Find where the given text appears and provide that cell's center as [X, Y] coordinate. 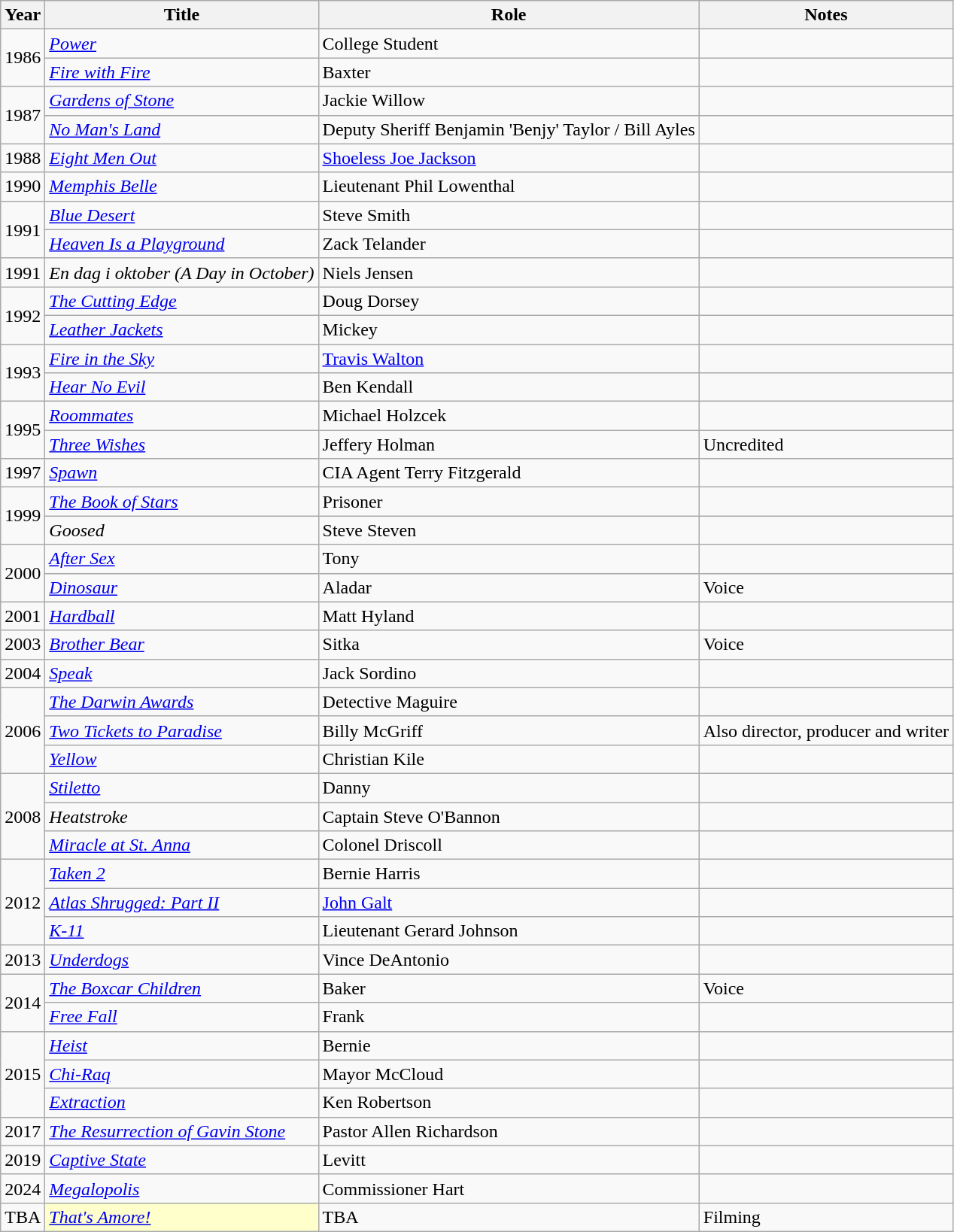
1999 [23, 516]
Billy McGriff [509, 730]
En dag i oktober (A Day in October) [182, 272]
Miracle at St. Anna [182, 845]
CIA Agent Terry Fitzgerald [509, 473]
2001 [23, 616]
College Student [509, 44]
Notes [826, 15]
Jeffery Holman [509, 445]
The Cutting Edge [182, 301]
Baxter [509, 72]
Captain Steve O'Bannon [509, 816]
Bernie Harris [509, 874]
Goosed [182, 530]
Title [182, 15]
Lieutenant Phil Lowenthal [509, 187]
2017 [23, 1131]
Uncredited [826, 445]
Taken 2 [182, 874]
2012 [23, 903]
2014 [23, 1003]
Commissioner Hart [509, 1188]
Two Tickets to Paradise [182, 730]
Spawn [182, 473]
2019 [23, 1160]
Jack Sordino [509, 673]
Heaven Is a Playground [182, 244]
Danny [509, 787]
Brother Bear [182, 645]
The Darwin Awards [182, 702]
Yellow [182, 759]
2003 [23, 645]
Michael Holzcek [509, 416]
Doug Dorsey [509, 301]
Also director, producer and writer [826, 730]
Christian Kile [509, 759]
The Resurrection of Gavin Stone [182, 1131]
That's Amore! [182, 1217]
Role [509, 15]
2013 [23, 960]
Filming [826, 1217]
After Sex [182, 559]
1986 [23, 58]
Mayor McCloud [509, 1074]
Levitt [509, 1160]
The Boxcar Children [182, 988]
Steve Steven [509, 530]
1990 [23, 187]
Free Fall [182, 1017]
Fire with Fire [182, 72]
Atlas Shrugged: Part II [182, 903]
2004 [23, 673]
1987 [23, 115]
Baker [509, 988]
Gardens of Stone [182, 101]
Mickey [509, 329]
Memphis Belle [182, 187]
Eight Men Out [182, 158]
Stiletto [182, 787]
Roommates [182, 416]
Jackie Willow [509, 101]
Sitka [509, 645]
Chi-Raq [182, 1074]
Fire in the Sky [182, 359]
Ken Robertson [509, 1103]
1988 [23, 158]
Bernie [509, 1045]
2024 [23, 1188]
2000 [23, 573]
Deputy Sheriff Benjamin 'Benjy' Taylor / Bill Ayles [509, 129]
The Book of Stars [182, 502]
No Man's Land [182, 129]
Extraction [182, 1103]
Steve Smith [509, 215]
Three Wishes [182, 445]
John Galt [509, 903]
Power [182, 44]
Zack Telander [509, 244]
Underdogs [182, 960]
Frank [509, 1017]
Travis Walton [509, 359]
Vince DeAntonio [509, 960]
Prisoner [509, 502]
Megalopolis [182, 1188]
Ben Kendall [509, 387]
1993 [23, 373]
Year [23, 15]
Lieutenant Gerard Johnson [509, 931]
1992 [23, 315]
Dinosaur [182, 587]
1997 [23, 473]
Speak [182, 673]
Heist [182, 1045]
Captive State [182, 1160]
Tony [509, 559]
Hear No Evil [182, 387]
K-11 [182, 931]
1995 [23, 430]
Shoeless Joe Jackson [509, 158]
2015 [23, 1074]
2008 [23, 816]
Leather Jackets [182, 329]
Aladar [509, 587]
Matt Hyland [509, 616]
Niels Jensen [509, 272]
Pastor Allen Richardson [509, 1131]
Blue Desert [182, 215]
2006 [23, 730]
Heatstroke [182, 816]
Hardball [182, 616]
Detective Maguire [509, 702]
Colonel Driscoll [509, 845]
